Find where the given text appears and provide that cell's center as (x, y) coordinate. 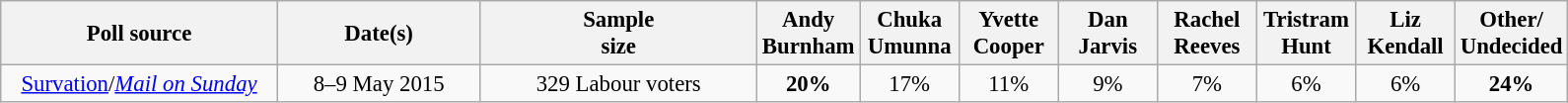
11% (1008, 84)
YvetteCooper (1008, 34)
8–9 May 2015 (379, 84)
9% (1108, 84)
Survation/Mail on Sunday (140, 84)
7% (1207, 84)
LizKendall (1406, 34)
Poll source (140, 34)
Date(s) (379, 34)
20% (809, 84)
AndyBurnham (809, 34)
RachelReeves (1207, 34)
24% (1511, 84)
17% (909, 84)
Other/Undecided (1511, 34)
TristramHunt (1306, 34)
ChukaUmunna (909, 34)
DanJarvis (1108, 34)
329 Labour voters (619, 84)
Sample size (619, 34)
